Return the [x, y] coordinate for the center point of the cell that contains the specified text.  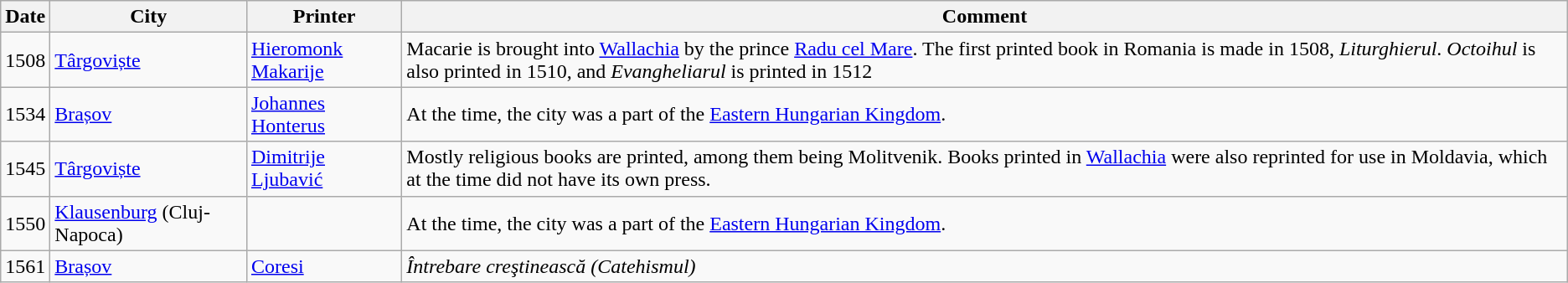
1561 [25, 266]
1508 [25, 60]
Dimitrije Ljubavić [323, 169]
Johannes Honterus [323, 114]
1545 [25, 169]
Printer [323, 17]
Întrebare creştinească (Catehismul) [985, 266]
Date [25, 17]
Klausenburg (Cluj-Napoca) [149, 223]
Coresi [323, 266]
1550 [25, 223]
Comment [985, 17]
City [149, 17]
1534 [25, 114]
Hieromonk Makarije [323, 60]
